From the cell containing the given text, extract its center point as [x, y] coordinate. 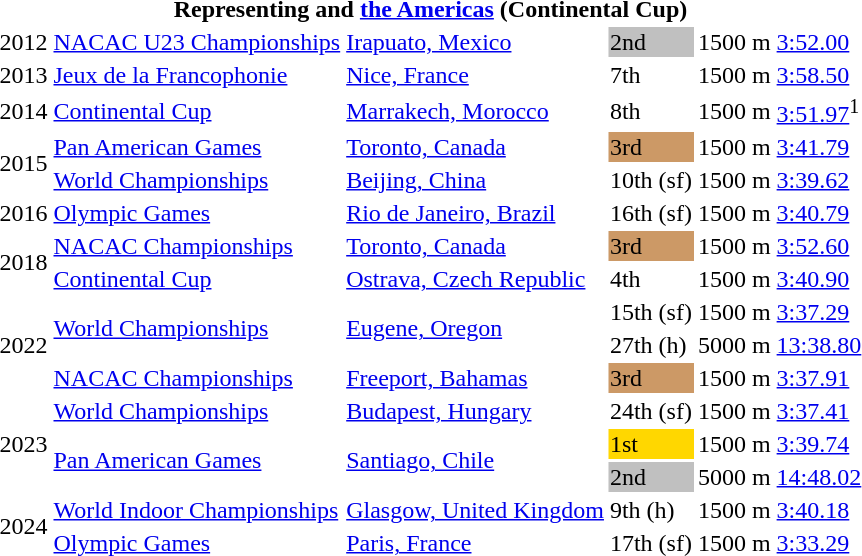
10th (sf) [650, 180]
Eugene, Oregon [476, 328]
NACAC U23 Championships [197, 42]
Ostrava, Czech Republic [476, 279]
7th [650, 75]
24th (sf) [650, 411]
1st [650, 444]
9th (h) [650, 510]
Beijing, China [476, 180]
Olympic Games [197, 213]
4th [650, 279]
Nice, France [476, 75]
15th (sf) [650, 312]
8th [650, 111]
Marrakech, Morocco [476, 111]
Santiago, Chile [476, 460]
Rio de Janeiro, Brazil [476, 213]
27th (h) [650, 345]
World Indoor Championships [197, 510]
16th (sf) [650, 213]
Budapest, Hungary [476, 411]
Irapuato, Mexico [476, 42]
Jeux de la Francophonie [197, 75]
Glasgow, United Kingdom [476, 510]
Freeport, Bahamas [476, 378]
